Search for the cell housing the specified text and yield its [x, y] center coordinate. 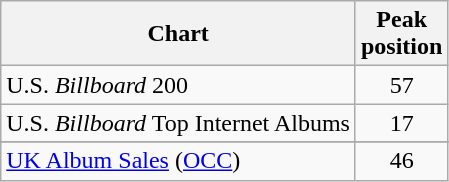
U.S. Billboard Top Internet Albums [178, 123]
57 [401, 85]
17 [401, 123]
46 [401, 161]
U.S. Billboard 200 [178, 85]
Peakposition [401, 34]
UK Album Sales (OCC) [178, 161]
Chart [178, 34]
